Scan for the cell matching the given text and deliver its (x, y) coordinate at center. 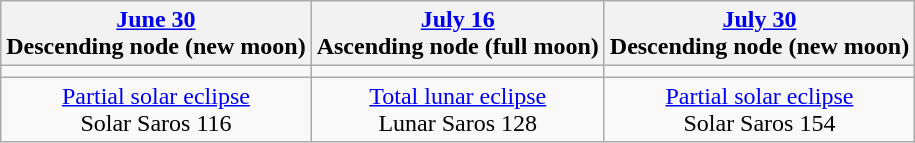
Partial solar eclipseSolar Saros 116 (156, 110)
July 16Ascending node (full moon) (458, 34)
July 30Descending node (new moon) (759, 34)
June 30Descending node (new moon) (156, 34)
Partial solar eclipseSolar Saros 154 (759, 110)
Total lunar eclipseLunar Saros 128 (458, 110)
